Return (X, Y) of the center of cell containing provided text 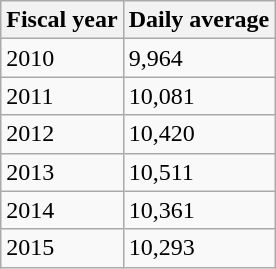
10,511 (199, 172)
2014 (62, 210)
10,420 (199, 134)
Daily average (199, 20)
2012 (62, 134)
2013 (62, 172)
10,361 (199, 210)
2015 (62, 248)
10,293 (199, 248)
2011 (62, 96)
10,081 (199, 96)
9,964 (199, 58)
Fiscal year (62, 20)
2010 (62, 58)
